Capture the cell that displays the provided text and extract its (X, Y) central coordinate. 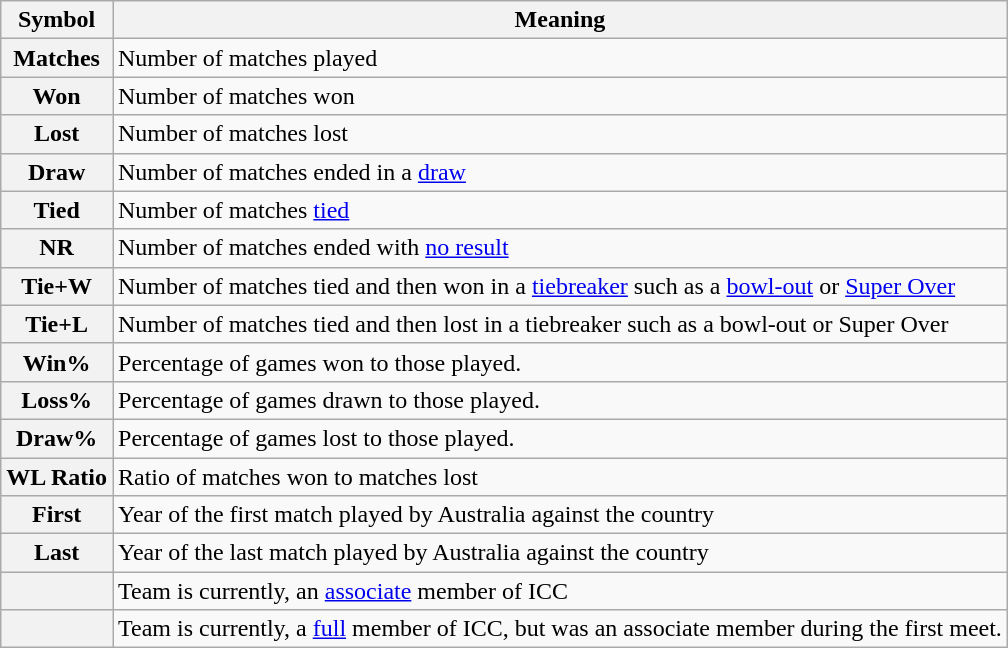
Tie+L (57, 324)
NR (57, 248)
Draw% (57, 438)
Number of matches ended in a draw (560, 172)
Percentage of games won to those played. (560, 362)
Tied (57, 210)
Matches (57, 58)
Win% (57, 362)
Number of matches played (560, 58)
Percentage of games drawn to those played. (560, 400)
Team is currently, a full member of ICC, but was an associate member during the first meet. (560, 629)
Ratio of matches won to matches lost (560, 477)
Number of matches tied and then won in a tiebreaker such as a bowl-out or Super Over (560, 286)
Year of the last match played by Australia against the country (560, 553)
Draw (57, 172)
Last (57, 553)
Year of the first match played by Australia against the country (560, 515)
Percentage of games lost to those played. (560, 438)
Number of matches ended with no result (560, 248)
Tie+W (57, 286)
Number of matches tied (560, 210)
Number of matches won (560, 96)
First (57, 515)
Number of matches tied and then lost in a tiebreaker such as a bowl-out or Super Over (560, 324)
Loss% (57, 400)
Won (57, 96)
Symbol (57, 20)
Meaning (560, 20)
Lost (57, 134)
Number of matches lost (560, 134)
WL Ratio (57, 477)
Team is currently, an associate member of ICC (560, 591)
